Return [X, Y] of the center of cell containing provided text 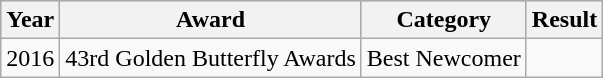
43rd Golden Butterfly Awards [210, 58]
2016 [30, 58]
Result [564, 20]
Award [210, 20]
Year [30, 20]
Category [444, 20]
Best Newcomer [444, 58]
